From the cell containing the given text, extract its center point as (x, y) coordinate. 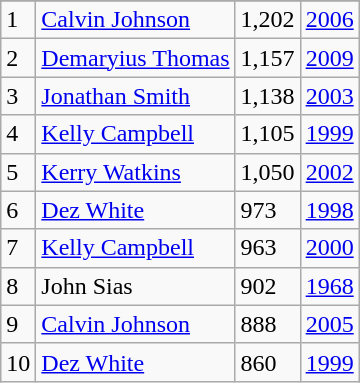
5 (18, 172)
1,138 (268, 96)
860 (268, 362)
10 (18, 362)
888 (268, 324)
2005 (330, 324)
3 (18, 96)
6 (18, 210)
1968 (330, 286)
9 (18, 324)
1,202 (268, 20)
2000 (330, 248)
4 (18, 134)
2002 (330, 172)
Jonathan Smith (136, 96)
7 (18, 248)
1 (18, 20)
1,050 (268, 172)
2009 (330, 58)
8 (18, 286)
Demaryius Thomas (136, 58)
1,157 (268, 58)
902 (268, 286)
2003 (330, 96)
973 (268, 210)
963 (268, 248)
Kerry Watkins (136, 172)
2 (18, 58)
2006 (330, 20)
1,105 (268, 134)
John Sias (136, 286)
1998 (330, 210)
